Pinpoint the cell where the given text exists, returning its [X, Y] midpoint coordinate. 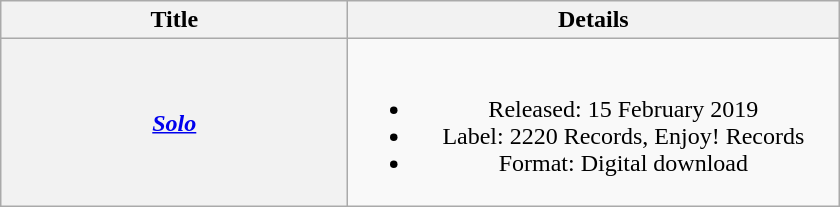
Details [594, 20]
Released: 15 February 2019Label: 2220 Records, Enjoy! RecordsFormat: Digital download [594, 122]
Title [174, 20]
Solo [174, 122]
